Return [x, y] of the center of cell containing provided text 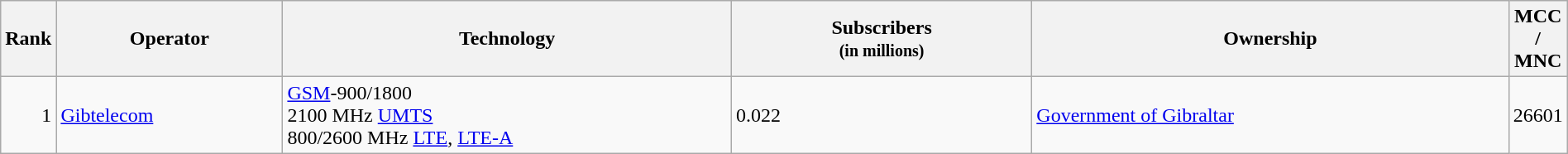
Ownership [1270, 39]
1 [28, 115]
GSM-900/18002100 MHz UMTS 800/2600 MHz LTE, LTE-A [507, 115]
MCC / MNC [1538, 39]
Operator [170, 39]
Technology [507, 39]
Government of Gibraltar [1270, 115]
Gibtelecom [170, 115]
Subscribers(in millions) [882, 39]
0.022 [882, 115]
26601 [1538, 115]
Rank [28, 39]
